Determine the [x, y] coordinate at the center of the cell enclosing the given text.  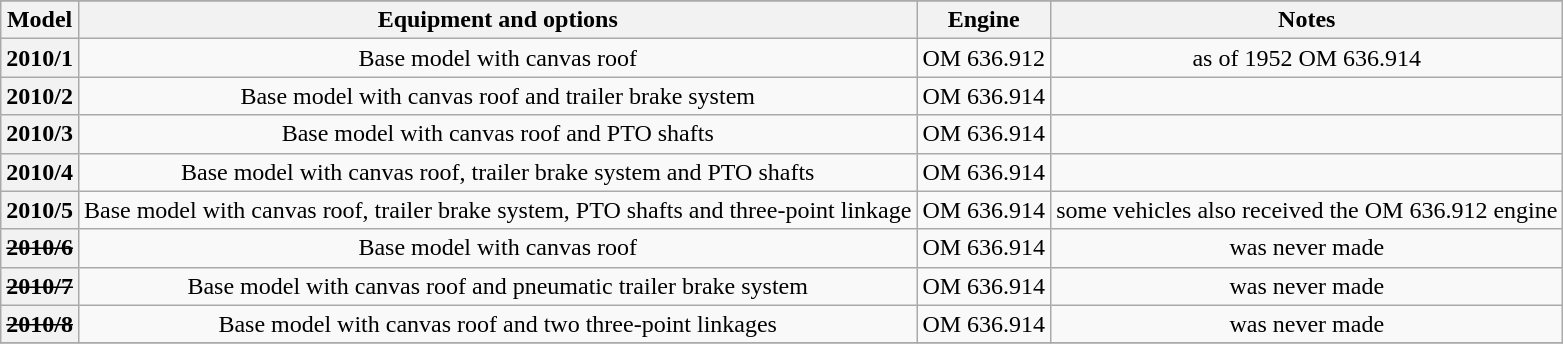
Base model with canvas roof and trailer brake system [497, 96]
Base model with canvas roof, trailer brake system, PTO shafts and three-point linkage [497, 210]
OM 636.912 [984, 58]
2010/4 [40, 172]
Base model with canvas roof and PTO shafts [497, 134]
Base model with canvas roof, trailer brake system and PTO shafts [497, 172]
Notes [1307, 20]
as of 1952 OM 636.914 [1307, 58]
Equipment and options [497, 20]
Model [40, 20]
2010/5 [40, 210]
Engine [984, 20]
2010/6 [40, 248]
2010/7 [40, 286]
2010/3 [40, 134]
2010/2 [40, 96]
some vehicles also received the OM 636.912 engine [1307, 210]
Base model with canvas roof and pneumatic trailer brake system [497, 286]
Base model with canvas roof and two three-point linkages [497, 324]
2010/8 [40, 324]
2010/1 [40, 58]
